Scan for the cell matching the given text and deliver its [X, Y] coordinate at center. 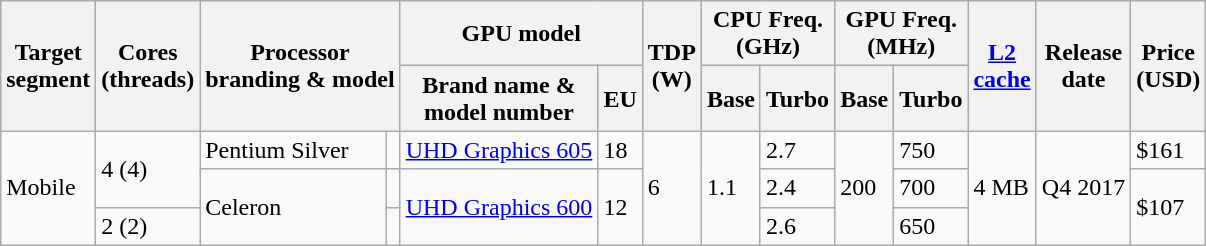
GPU Freq.(MHz) [902, 34]
6 [672, 188]
GPU model [521, 34]
Targetsegment [48, 66]
Celeron [294, 207]
Processorbranding & model [300, 66]
Pentium Silver [294, 150]
UHD Graphics 605 [499, 150]
$161 [1168, 150]
650 [931, 226]
L2cache [1002, 66]
700 [931, 188]
CPU Freq.(GHz) [768, 34]
$107 [1168, 207]
Brand name &model number [499, 98]
Cores(threads) [148, 66]
18 [620, 150]
UHD Graphics 600 [499, 207]
Releasedate [1083, 66]
750 [931, 150]
1.1 [730, 188]
2.6 [797, 226]
TDP(W) [672, 66]
Price(USD) [1168, 66]
Q4 2017 [1083, 188]
4 MB [1002, 188]
Mobile [48, 188]
2.7 [797, 150]
200 [864, 188]
4 (4) [148, 169]
2 (2) [148, 226]
2.4 [797, 188]
EU [620, 98]
12 [620, 207]
